Identify which cell holds the provided text, then report its [X, Y] central coordinate. 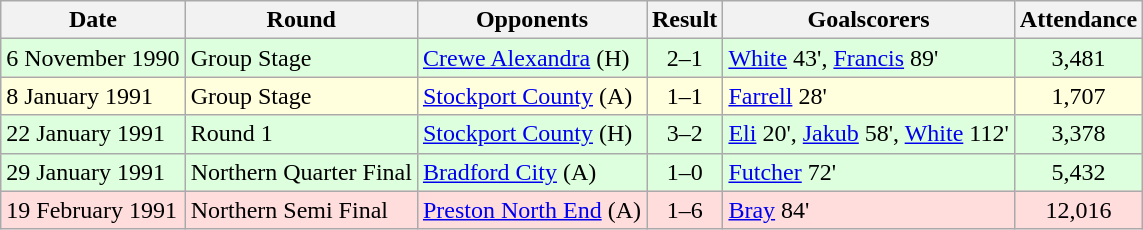
19 February 1991 [93, 210]
8 January 1991 [93, 96]
Stockport County (H) [532, 134]
Bray 84' [868, 210]
White 43', Francis 89' [868, 58]
Bradford City (A) [532, 172]
Round [301, 20]
3,481 [1078, 58]
1–1 [684, 96]
Stockport County (A) [532, 96]
3–2 [684, 134]
Farrell 28' [868, 96]
Result [684, 20]
Northern Quarter Final [301, 172]
Preston North End (A) [532, 210]
2–1 [684, 58]
Futcher 72' [868, 172]
29 January 1991 [93, 172]
Date [93, 20]
22 January 1991 [93, 134]
1,707 [1078, 96]
5,432 [1078, 172]
1–0 [684, 172]
12,016 [1078, 210]
Round 1 [301, 134]
Goalscorers [868, 20]
3,378 [1078, 134]
6 November 1990 [93, 58]
Opponents [532, 20]
Northern Semi Final [301, 210]
Eli 20', Jakub 58', White 112' [868, 134]
Attendance [1078, 20]
Crewe Alexandra (H) [532, 58]
1–6 [684, 210]
